Determine the (x, y) coordinate at the center of the cell enclosing the given text.  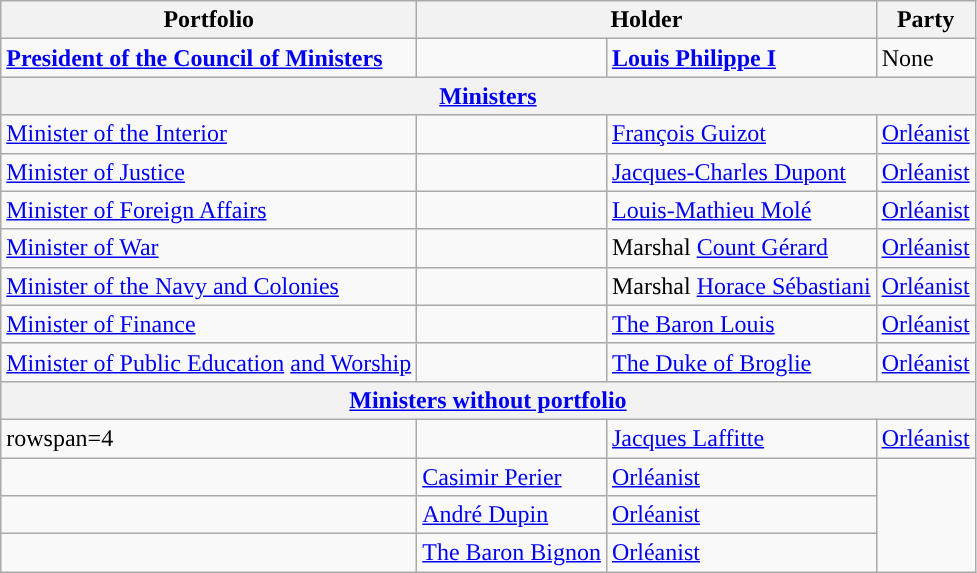
Casimir Perier (512, 477)
Holder (646, 20)
The Baron Bignon (512, 553)
None (926, 58)
André Dupin (512, 515)
Marshal Count Gérard (741, 248)
President of the Council of Ministers (209, 58)
Party (926, 20)
Minister of War (209, 248)
Minister of Foreign Affairs (209, 210)
The Duke of Broglie (741, 362)
Minister of the Navy and Colonies (209, 286)
Jacques-Charles Dupont (741, 172)
Ministers (488, 96)
Portfolio (209, 20)
Ministers without portfolio (488, 400)
Marshal Horace Sébastiani (741, 286)
Jacques Laffitte (741, 438)
Minister of Public Education and Worship (209, 362)
Minister of Finance (209, 324)
The Baron Louis (741, 324)
François Guizot (741, 134)
Minister of the Interior (209, 134)
Louis-Mathieu Molé (741, 210)
Minister of Justice (209, 172)
rowspan=4 (209, 438)
Louis Philippe I (741, 58)
